Pinpoint the cell where the given text exists, returning its [x, y] midpoint coordinate. 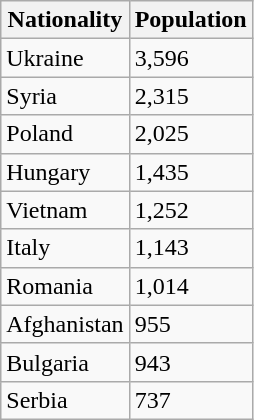
Nationality [65, 20]
Population [190, 20]
Afghanistan [65, 324]
Serbia [65, 400]
Syria [65, 96]
Vietnam [65, 210]
3,596 [190, 58]
Ukraine [65, 58]
737 [190, 400]
Bulgaria [65, 362]
Italy [65, 248]
1,143 [190, 248]
943 [190, 362]
2,025 [190, 134]
1,014 [190, 286]
Romania [65, 286]
1,252 [190, 210]
2,315 [190, 96]
Poland [65, 134]
1,435 [190, 172]
Hungary [65, 172]
955 [190, 324]
